Provide the (x, y) coordinate of the cell's center where the given text is located.  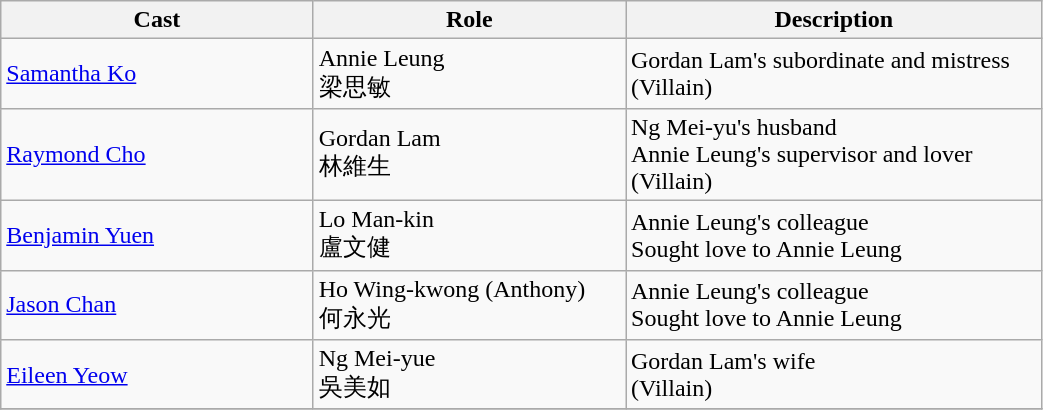
Gordan Lam's wife(Villain) (834, 375)
Raymond Cho (157, 154)
Lo Man-kin盧文健 (469, 235)
Benjamin Yuen (157, 235)
Samantha Ko (157, 74)
Jason Chan (157, 305)
Ho Wing-kwong (Anthony)何永光 (469, 305)
Eileen Yeow (157, 375)
Gordan Lam林維生 (469, 154)
Cast (157, 20)
Ng Mei-yue吳美如 (469, 375)
Description (834, 20)
Gordan Lam's subordinate and mistress(Villain) (834, 74)
Role (469, 20)
Ng Mei-yu's husbandAnnie Leung's supervisor and lover(Villain) (834, 154)
Annie Leung梁思敏 (469, 74)
